Determine the [x, y] coordinate at the center of the cell enclosing the given text.  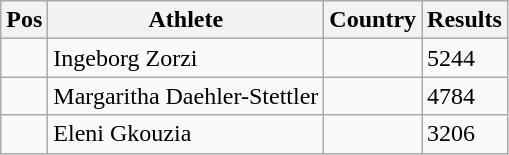
5244 [465, 58]
Country [373, 20]
Results [465, 20]
Ingeborg Zorzi [186, 58]
3206 [465, 134]
Athlete [186, 20]
Margaritha Daehler-Stettler [186, 96]
Eleni Gkouzia [186, 134]
4784 [465, 96]
Pos [24, 20]
